Find where the given text appears and provide that cell's center as [X, Y] coordinate. 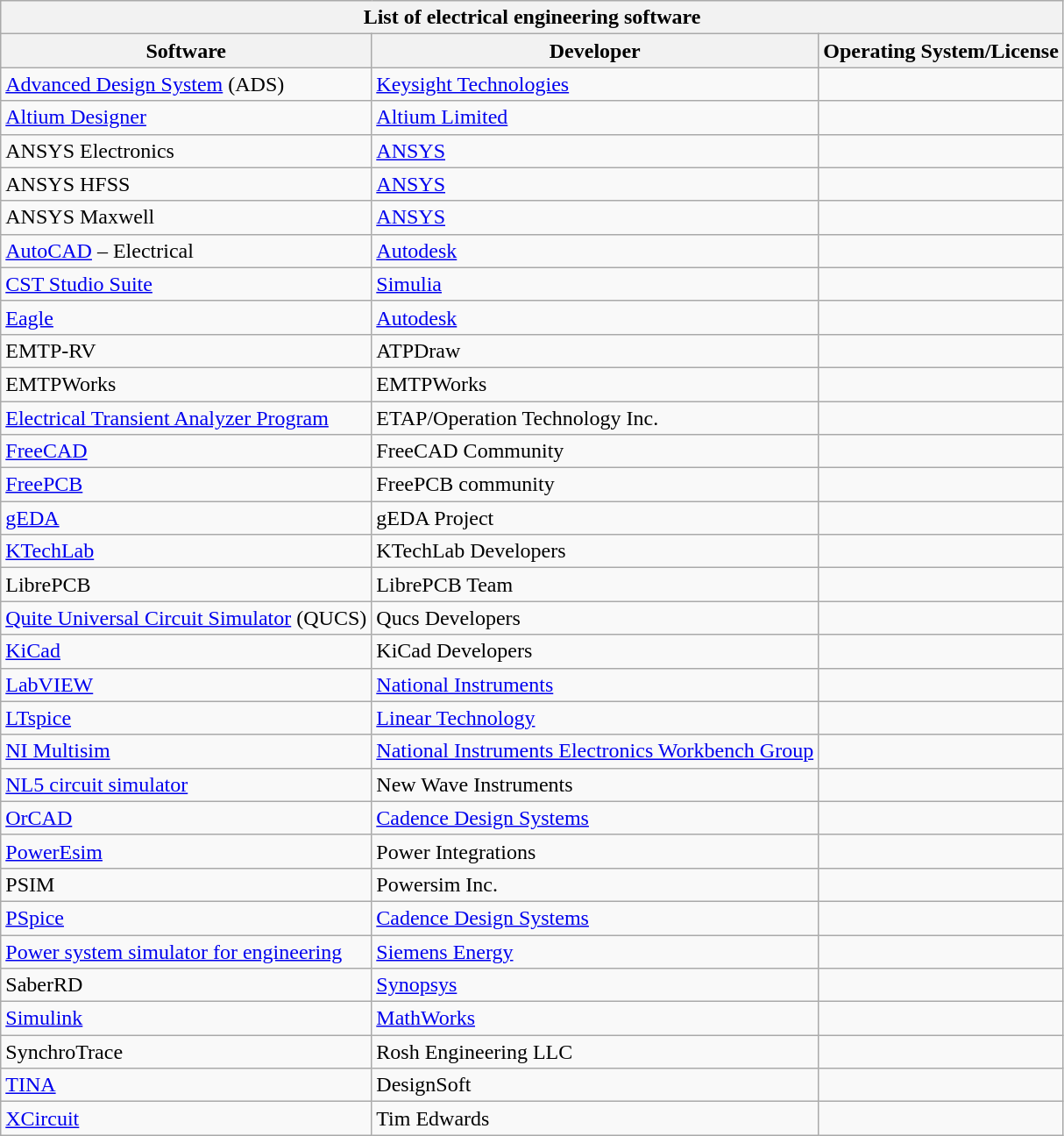
Simulink [186, 1019]
Advanced Design System (ADS) [186, 84]
National Instruments [595, 685]
New Wave Instruments [595, 785]
ANSYS Maxwell [186, 217]
MathWorks [595, 1019]
ANSYS HFSS [186, 184]
List of electrical engineering software [533, 18]
Keysight Technologies [595, 84]
SynchroTrace [186, 1052]
CST Studio Suite [186, 284]
FreePCB community [595, 485]
Siemens Energy [595, 951]
Eagle [186, 317]
TINA [186, 1085]
Altium Designer [186, 117]
Software [186, 51]
Operating System/License [941, 51]
KiCad Developers [595, 651]
gEDA [186, 518]
FreePCB [186, 485]
Synopsys [595, 985]
Powersim Inc. [595, 884]
ANSYS Electronics [186, 151]
Altium Limited [595, 117]
DesignSoft [595, 1085]
Electrical Transient Analyzer Program [186, 418]
Power system simulator for engineering [186, 951]
ETAP/Operation Technology Inc. [595, 418]
PSIM [186, 884]
EMTP-RV [186, 351]
Linear Technology [595, 718]
XCircuit [186, 1118]
Qucs Developers [595, 618]
LibrePCB [186, 585]
FreeCAD Community [595, 451]
Tim Edwards [595, 1118]
PowerEsim [186, 851]
KiCad [186, 651]
AutoCAD – Electrical [186, 251]
LabVIEW [186, 685]
FreeCAD [186, 451]
Simulia [595, 284]
LTspice [186, 718]
ATPDraw [595, 351]
NL5 circuit simulator [186, 785]
Quite Universal Circuit Simulator (QUCS) [186, 618]
Power Integrations [595, 851]
KTechLab Developers [595, 551]
KTechLab [186, 551]
gEDA Project [595, 518]
Rosh Engineering LLC [595, 1052]
NI Multisim [186, 751]
SaberRD [186, 985]
PSpice [186, 918]
Developer [595, 51]
OrCAD [186, 818]
LibrePCB Team [595, 585]
National Instruments Electronics Workbench Group [595, 751]
